Provide the (X, Y) coordinate of the cell's center where the given text is located.  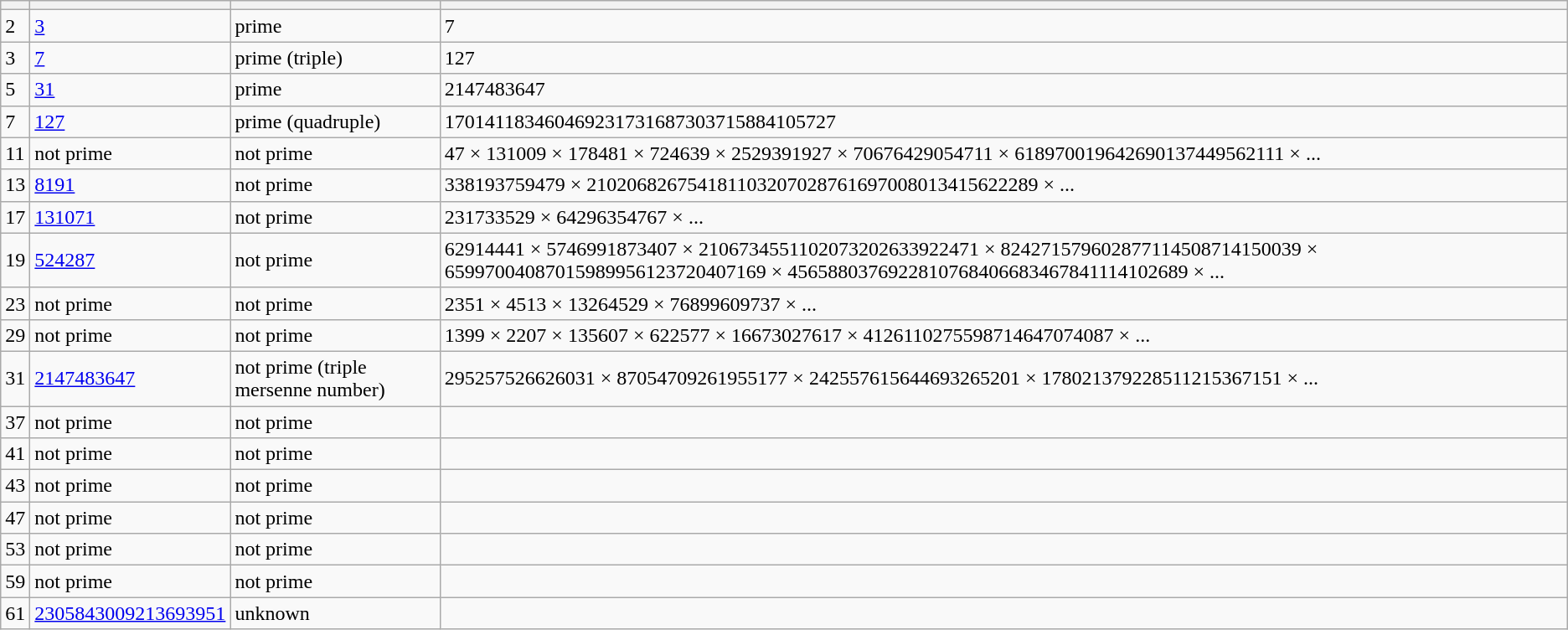
not prime (triple mersenne number) (335, 379)
338193759479 × 210206826754181103207028761697008013415622289 × ... (1003, 185)
prime (quadruple) (335, 121)
295257526626031 × 87054709261955177 × 242557615644693265201 × 178021379228511215367151 × ... (1003, 379)
11 (15, 153)
524287 (131, 260)
47 (15, 518)
2 (15, 26)
53 (15, 550)
170141183460469231731687303715884105727 (1003, 121)
13 (15, 185)
2351 × 4513 × 13264529 × 76899609737 × ... (1003, 303)
37 (15, 421)
19 (15, 260)
1399 × 2207 × 135607 × 622577 × 16673027617 × 4126110275598714647074087 × ... (1003, 335)
41 (15, 454)
prime (triple) (335, 58)
61 (15, 613)
43 (15, 486)
59 (15, 581)
2305843009213693951 (131, 613)
131071 (131, 217)
unknown (335, 613)
17 (15, 217)
23 (15, 303)
5 (15, 90)
29 (15, 335)
47 × 131009 × 178481 × 724639 × 2529391927 × 70676429054711 × 618970019642690137449562111 × ... (1003, 153)
8191 (131, 185)
231733529 × 64296354767 × ... (1003, 217)
